Determine the (X, Y) coordinate at the center of the cell enclosing the given text.  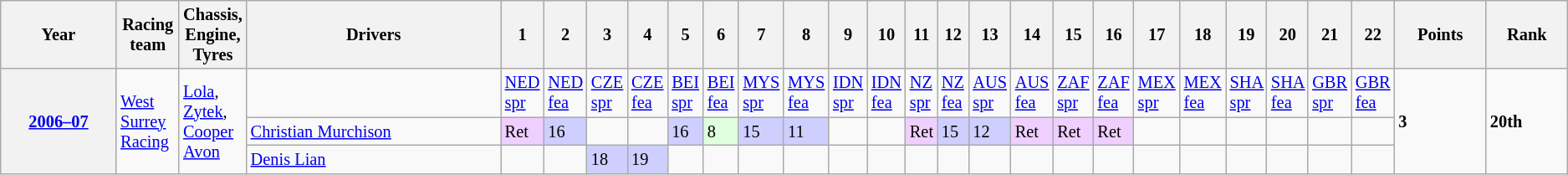
6 (721, 34)
Christian Murchison (374, 131)
CZE fea (647, 93)
9 (848, 34)
4 (647, 34)
Chassis,Engine,Tyres (212, 34)
AUS fea (1032, 93)
14 (1032, 34)
7 (761, 34)
1 (523, 34)
20 (1288, 34)
AUS spr (989, 93)
ZAF spr (1073, 93)
MYS spr (761, 93)
22 (1373, 34)
MYS fea (806, 93)
NED spr (523, 93)
2 (565, 34)
21 (1330, 34)
Denis Lian (374, 159)
Rank (1527, 34)
10 (886, 34)
GBR spr (1330, 93)
West Surrey Racing (147, 121)
IDN spr (848, 93)
SHA spr (1246, 93)
GBR fea (1373, 93)
13 (989, 34)
NZ fea (953, 93)
17 (1157, 34)
IDN fea (886, 93)
BEI fea (721, 93)
MEX spr (1157, 93)
NZ spr (922, 93)
2006–07 (59, 121)
MEX fea (1203, 93)
CZE spr (607, 93)
Racingteam (147, 34)
NED fea (565, 93)
Lola,Zytek,Cooper Avon (212, 121)
BEI spr (686, 93)
5 (686, 34)
SHA fea (1288, 93)
Points (1440, 34)
Drivers (374, 34)
ZAF fea (1113, 93)
20th (1527, 121)
Year (59, 34)
